Provide the (X, Y) coordinate of the cell's center where the given text is located.  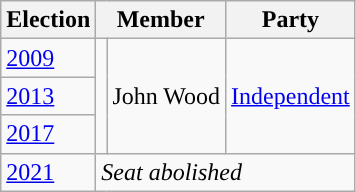
2013 (48, 96)
Election (48, 20)
2009 (48, 58)
Party (291, 20)
Independent (291, 96)
2017 (48, 134)
John Wood (166, 96)
Member (161, 20)
2021 (48, 172)
Seat abolished (226, 172)
